Provide the [x, y] coordinate of the cell's center where the given text is located.  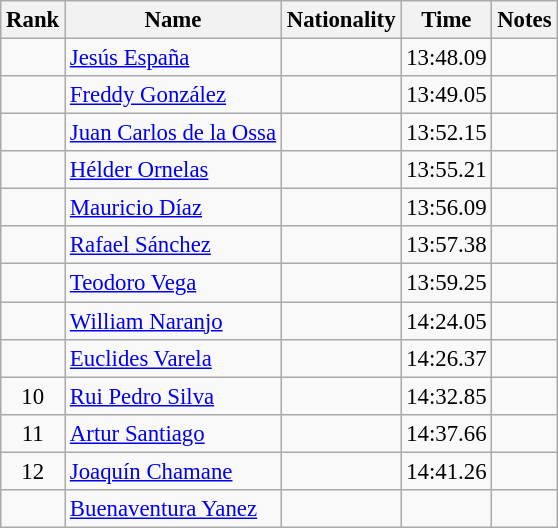
Freddy González [174, 95]
Teodoro Vega [174, 283]
Time [446, 20]
Mauricio Díaz [174, 208]
13:56.09 [446, 208]
13:55.21 [446, 170]
Rui Pedro Silva [174, 396]
Rafael Sánchez [174, 245]
Artur Santiago [174, 433]
14:37.66 [446, 433]
10 [33, 396]
11 [33, 433]
Rank [33, 20]
14:32.85 [446, 396]
14:24.05 [446, 321]
14:41.26 [446, 471]
Joaquín Chamane [174, 471]
William Naranjo [174, 321]
Hélder Ornelas [174, 170]
Buenaventura Yanez [174, 509]
13:49.05 [446, 95]
14:26.37 [446, 358]
Name [174, 20]
12 [33, 471]
Nationality [340, 20]
Euclides Varela [174, 358]
Juan Carlos de la Ossa [174, 133]
13:57.38 [446, 245]
Notes [524, 20]
Jesús España [174, 58]
13:59.25 [446, 283]
13:48.09 [446, 58]
13:52.15 [446, 133]
